For the text-containing cell, return its midpoint in (x, y) coordinate format. 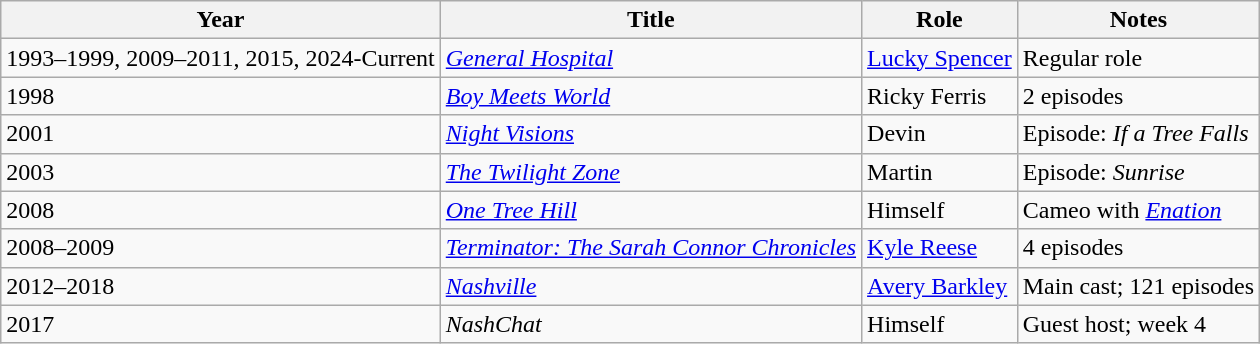
Devin (940, 134)
Regular role (1138, 58)
1998 (220, 96)
Boy Meets World (650, 96)
Night Visions (650, 134)
Notes (1138, 20)
The Twilight Zone (650, 172)
Martin (940, 172)
2 episodes (1138, 96)
Ricky Ferris (940, 96)
Guest host; week 4 (1138, 324)
Lucky Spencer (940, 58)
2008–2009 (220, 248)
Avery Barkley (940, 286)
1993–1999, 2009–2011, 2015, 2024-Current (220, 58)
Title (650, 20)
One Tree Hill (650, 210)
Episode: Sunrise (1138, 172)
Main cast; 121 episodes (1138, 286)
Terminator: The Sarah Connor Chronicles (650, 248)
Year (220, 20)
2001 (220, 134)
2017 (220, 324)
General Hospital (650, 58)
Episode: If a Tree Falls (1138, 134)
Role (940, 20)
Cameo with Enation (1138, 210)
2012–2018 (220, 286)
2003 (220, 172)
2008 (220, 210)
Kyle Reese (940, 248)
Nashville (650, 286)
4 episodes (1138, 248)
NashChat (650, 324)
